Determine the (x, y) coordinate at the center of the cell enclosing the given text.  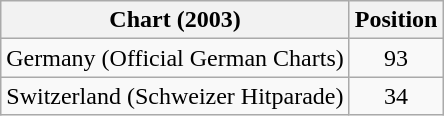
Switzerland (Schweizer Hitparade) (175, 96)
93 (396, 58)
Position (396, 20)
Germany (Official German Charts) (175, 58)
Chart (2003) (175, 20)
34 (396, 96)
